Scan for the cell matching the given text and deliver its (x, y) coordinate at center. 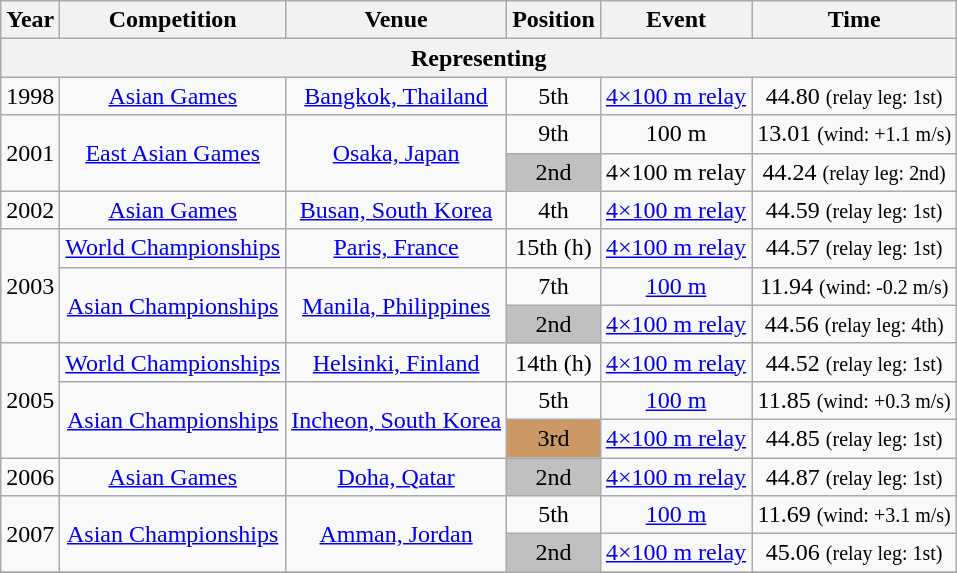
Time (854, 20)
Event (676, 20)
44.85 (relay leg: 1st) (854, 438)
Doha, Qatar (396, 477)
11.85 (wind: +0.3 m/s) (854, 400)
13.01 (wind: +1.1 m/s) (854, 134)
45.06 (relay leg: 1st) (854, 553)
2007 (30, 534)
44.24 (relay leg: 2nd) (854, 172)
Representing (479, 58)
44.87 (relay leg: 1st) (854, 477)
3rd (554, 438)
Position (554, 20)
7th (554, 286)
Busan, South Korea (396, 210)
44.52 (relay leg: 1st) (854, 362)
1998 (30, 96)
15th (h) (554, 248)
44.57 (relay leg: 1st) (854, 248)
Venue (396, 20)
9th (554, 134)
Helsinki, Finland (396, 362)
2005 (30, 400)
Osaka, Japan (396, 153)
2003 (30, 286)
2001 (30, 153)
Incheon, South Korea (396, 419)
11.69 (wind: +3.1 m/s) (854, 515)
4th (554, 210)
2002 (30, 210)
East Asian Games (173, 153)
Bangkok, Thailand (396, 96)
44.56 (relay leg: 4th) (854, 324)
Amman, Jordan (396, 534)
44.80 (relay leg: 1st) (854, 96)
Year (30, 20)
Manila, Philippines (396, 305)
44.59 (relay leg: 1st) (854, 210)
14th (h) (554, 362)
Paris, France (396, 248)
11.94 (wind: -0.2 m/s) (854, 286)
2006 (30, 477)
Competition (173, 20)
